Detect which cell encompasses the target text, then output its [x, y] center coordinate. 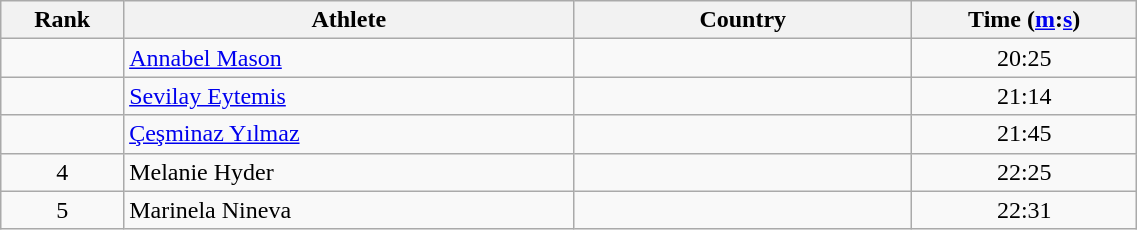
4 [62, 172]
Melanie Hyder [349, 172]
Çeşminaz Yılmaz [349, 134]
21:45 [1024, 134]
22:31 [1024, 210]
Country [743, 20]
20:25 [1024, 58]
Annabel Mason [349, 58]
5 [62, 210]
Marinela Nineva [349, 210]
21:14 [1024, 96]
Sevilay Eytemis [349, 96]
Athlete [349, 20]
22:25 [1024, 172]
Time (m:s) [1024, 20]
Rank [62, 20]
